Scan for the cell matching the given text and deliver its (x, y) coordinate at center. 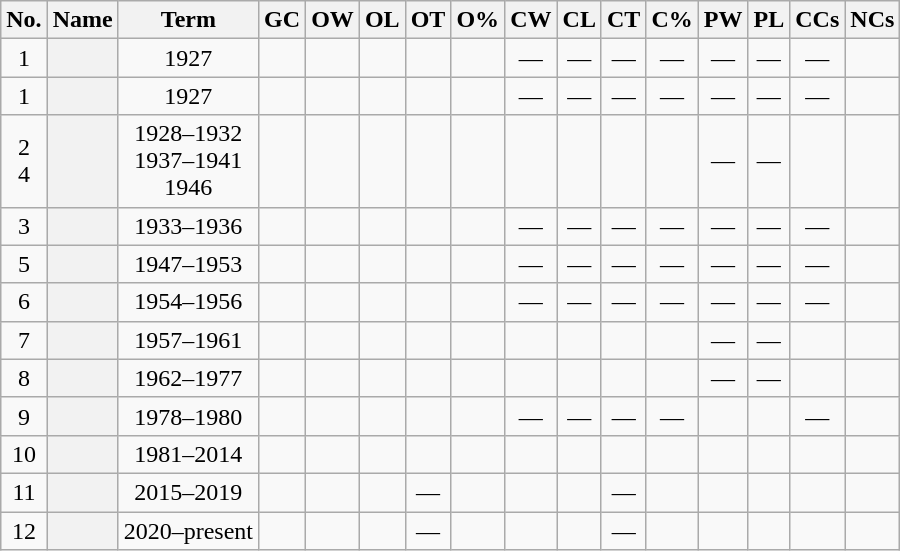
CT (623, 20)
10 (24, 454)
1978–1980 (188, 416)
1933–1936 (188, 226)
2015–2019 (188, 492)
O% (478, 20)
6 (24, 302)
1962–1977 (188, 378)
C% (672, 20)
1981–2014 (188, 454)
CW (531, 20)
Term (188, 20)
NCs (872, 20)
1954–1956 (188, 302)
OL (382, 20)
12 (24, 531)
PW (723, 20)
Name (82, 20)
1928–19321937–19411946 (188, 161)
2020–present (188, 531)
5 (24, 264)
24 (24, 161)
1957–1961 (188, 340)
No. (24, 20)
OT (428, 20)
1947–1953 (188, 264)
PL (769, 20)
11 (24, 492)
CCs (818, 20)
3 (24, 226)
CL (579, 20)
OW (333, 20)
GC (282, 20)
9 (24, 416)
7 (24, 340)
8 (24, 378)
